Find where the given text appears and provide that cell's center as (X, Y) coordinate. 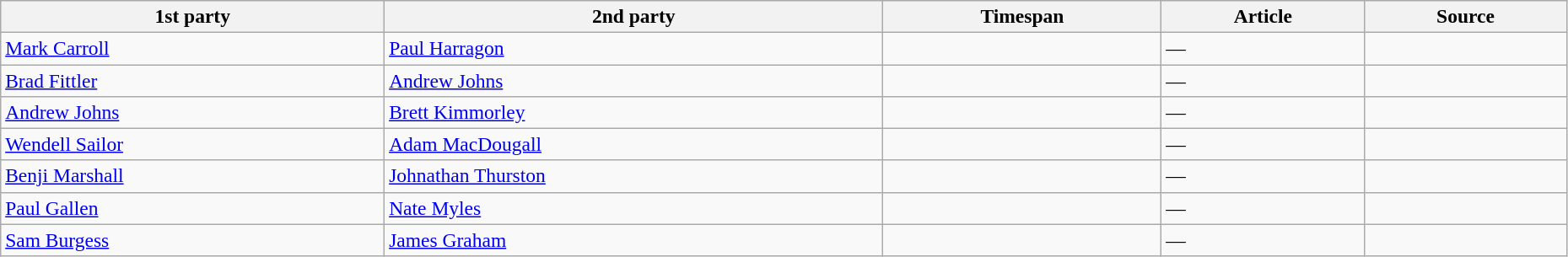
Brett Kimmorley (634, 112)
Sam Burgess (192, 240)
Brad Fittler (192, 80)
Mark Carroll (192, 48)
Benji Marshall (192, 176)
Adam MacDougall (634, 144)
Nate Myles (634, 208)
James Graham (634, 240)
2nd party (634, 16)
Paul Harragon (634, 48)
Article (1264, 16)
Johnathan Thurston (634, 176)
Timespan (1022, 16)
Source (1466, 16)
1st party (192, 16)
Paul Gallen (192, 208)
Wendell Sailor (192, 144)
